Pinpoint the cell where the given text exists, returning its [x, y] midpoint coordinate. 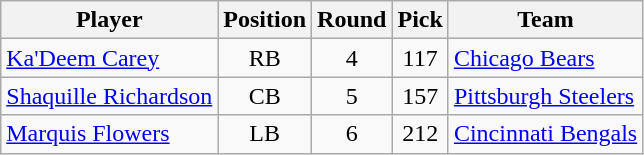
LB [265, 134]
Position [265, 20]
Pick [420, 20]
Pittsburgh Steelers [545, 96]
Ka'Deem Carey [110, 58]
Chicago Bears [545, 58]
Round [352, 20]
4 [352, 58]
Shaquille Richardson [110, 96]
Marquis Flowers [110, 134]
212 [420, 134]
117 [420, 58]
CB [265, 96]
157 [420, 96]
Player [110, 20]
5 [352, 96]
RB [265, 58]
Cincinnati Bengals [545, 134]
6 [352, 134]
Team [545, 20]
